Search for the cell housing the specified text and yield its [X, Y] center coordinate. 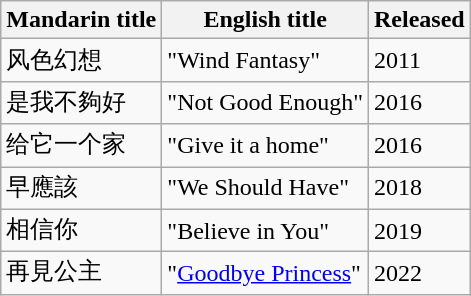
"Not Good Enough" [266, 102]
早應該 [82, 188]
2019 [419, 230]
"Wind Fantasy" [266, 60]
"We Should Have" [266, 188]
2022 [419, 274]
Mandarin title [82, 20]
"Goodbye Princess" [266, 274]
相信你 [82, 230]
2011 [419, 60]
风色幻想 [82, 60]
"Believe in You" [266, 230]
再見公主 [82, 274]
2018 [419, 188]
给它一个家 [82, 146]
Released [419, 20]
"Give it a home" [266, 146]
是我不夠好 [82, 102]
English title [266, 20]
